Identify which cell holds the provided text, then report its (x, y) central coordinate. 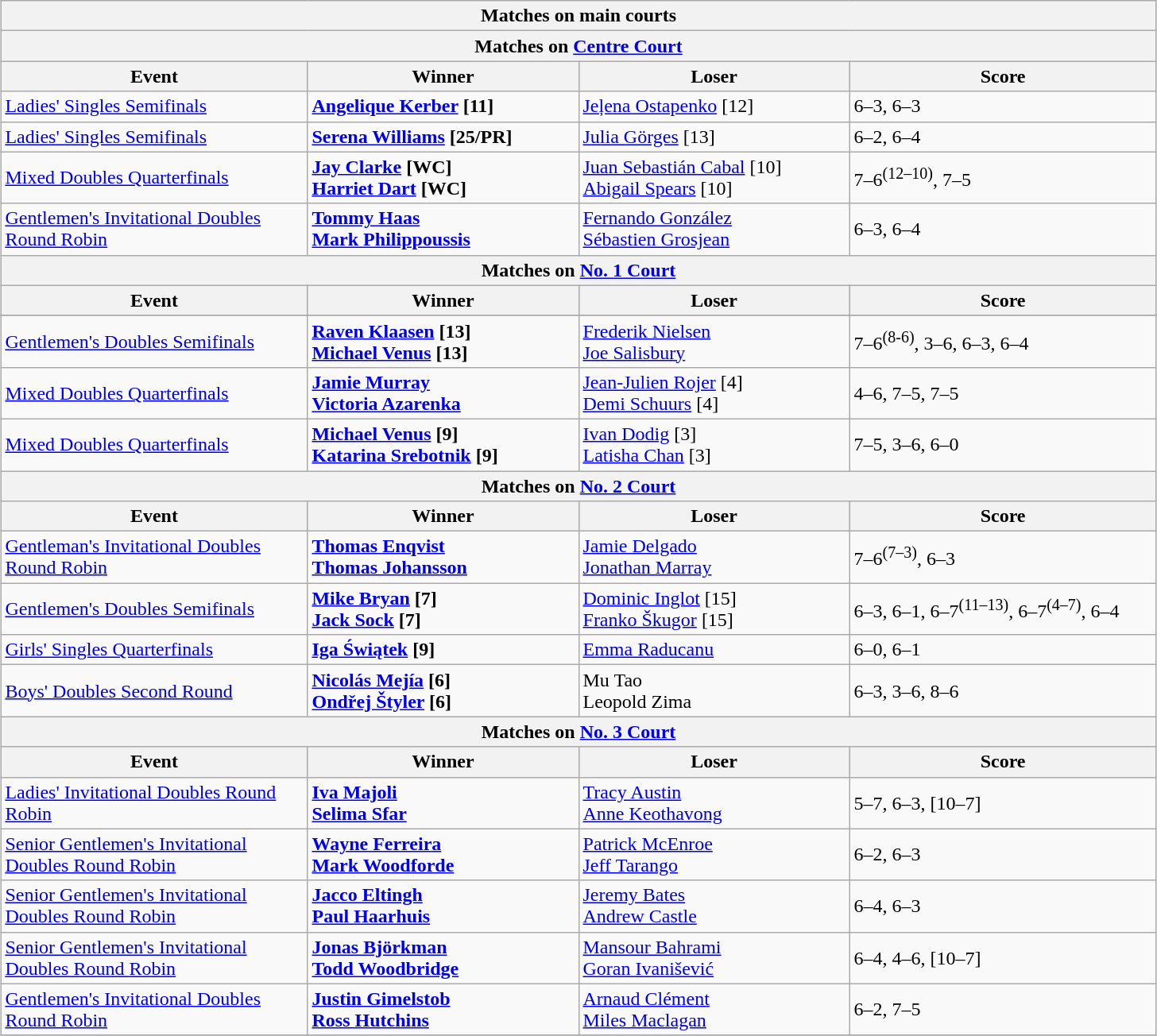
6–0, 6–1 (1003, 650)
5–7, 6–3, [10–7] (1003, 802)
Michael Venus [9] Katarina Srebotnik [9] (443, 445)
7–6(8-6), 3–6, 6–3, 6–4 (1003, 342)
7–5, 3–6, 6–0 (1003, 445)
7–6(12–10), 7–5 (1003, 178)
6–3, 6–4 (1003, 229)
Boys' Doubles Second Round (154, 691)
Tommy Haas Mark Philippoussis (443, 229)
6–2, 6–3 (1003, 855)
Raven Klaasen [13] Michael Venus [13] (443, 342)
Matches on main courts (578, 16)
Fernando González Sébastien Grosjean (714, 229)
6–4, 6–3 (1003, 906)
6–2, 7–5 (1003, 1009)
Matches on Centre Court (578, 46)
Matches on No. 3 Court (578, 732)
Juan Sebastián Cabal [10] Abigail Spears [10] (714, 178)
Arnaud Clément Miles Maclagan (714, 1009)
Patrick McEnroe Jeff Tarango (714, 855)
Matches on No. 1 Court (578, 270)
7–6(7–3), 6–3 (1003, 558)
Ladies' Invitational Doubles Round Robin (154, 802)
Jamie Murray Victoria Azarenka (443, 392)
Jay Clarke [WC] Harriet Dart [WC] (443, 178)
Dominic Inglot [15] Franko Škugor [15] (714, 609)
Iga Świątek [9] (443, 650)
Jamie Delgado Jonathan Marray (714, 558)
Girls' Singles Quarterfinals (154, 650)
Jonas Björkman Todd Woodbridge (443, 958)
Jeremy Bates Andrew Castle (714, 906)
Thomas Enqvist Thomas Johansson (443, 558)
Emma Raducanu (714, 650)
Jeļena Ostapenko [12] (714, 106)
Serena Williams [25/PR] (443, 137)
Jacco Eltingh Paul Haarhuis (443, 906)
Nicolás Mejía [6] Ondřej Štyler [6] (443, 691)
Justin Gimelstob Ross Hutchins (443, 1009)
6–3, 6–3 (1003, 106)
Jean-Julien Rojer [4] Demi Schuurs [4] (714, 392)
6–3, 3–6, 8–6 (1003, 691)
Wayne Ferreira Mark Woodforde (443, 855)
Matches on No. 2 Court (578, 485)
Mu Tao Leopold Zima (714, 691)
6–4, 4–6, [10–7] (1003, 958)
Mike Bryan [7] Jack Sock [7] (443, 609)
Iva Majoli Selima Sfar (443, 802)
4–6, 7–5, 7–5 (1003, 392)
Mansour Bahrami Goran Ivanišević (714, 958)
6–3, 6–1, 6–7(11–13), 6–7(4–7), 6–4 (1003, 609)
6–2, 6–4 (1003, 137)
Tracy Austin Anne Keothavong (714, 802)
Frederik Nielsen Joe Salisbury (714, 342)
Julia Görges [13] (714, 137)
Angelique Kerber [11] (443, 106)
Gentleman's Invitational Doubles Round Robin (154, 558)
Ivan Dodig [3] Latisha Chan [3] (714, 445)
